Locate the cell with the specified text and output its (x, y) center coordinate. 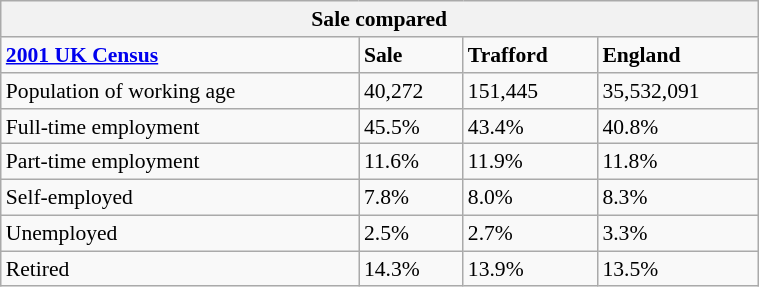
13.5% (677, 269)
11.8% (677, 162)
England (677, 55)
11.6% (411, 162)
43.4% (530, 126)
11.9% (530, 162)
8.3% (677, 197)
Unemployed (180, 233)
Population of working age (180, 91)
Self-employed (180, 197)
Sale compared (380, 19)
13.9% (530, 269)
7.8% (411, 197)
3.3% (677, 233)
Retired (180, 269)
40,272 (411, 91)
2.7% (530, 233)
Full-time employment (180, 126)
45.5% (411, 126)
151,445 (530, 91)
40.8% (677, 126)
Part-time employment (180, 162)
2.5% (411, 233)
Sale (411, 55)
35,532,091 (677, 91)
Trafford (530, 55)
14.3% (411, 269)
2001 UK Census (180, 55)
8.0% (530, 197)
